From the cell containing the given text, extract its center point as [x, y] coordinate. 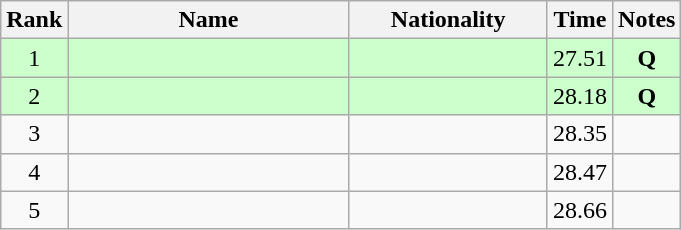
3 [34, 134]
28.66 [580, 210]
4 [34, 172]
28.18 [580, 96]
1 [34, 58]
Nationality [448, 20]
5 [34, 210]
Name [208, 20]
28.47 [580, 172]
Rank [34, 20]
28.35 [580, 134]
2 [34, 96]
27.51 [580, 58]
Notes [647, 20]
Time [580, 20]
